Identify which cell holds the provided text, then report its (x, y) central coordinate. 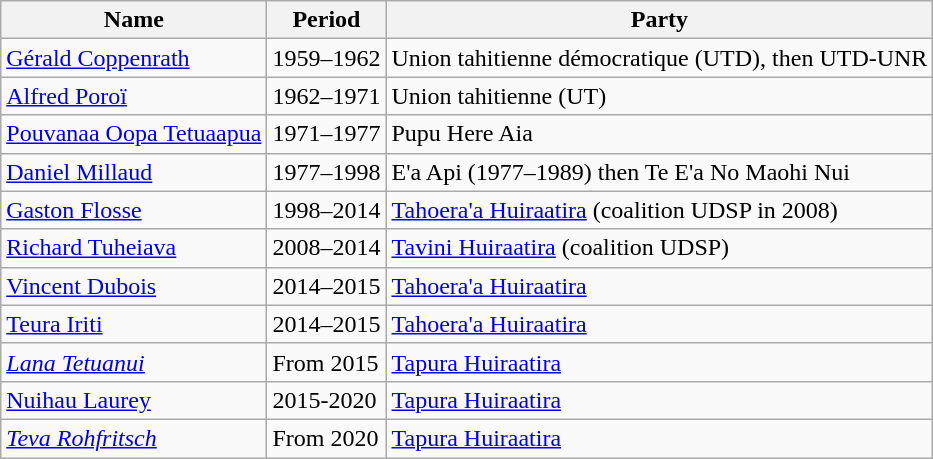
2008–2014 (326, 248)
Richard Tuheiava (134, 248)
Nuihau Laurey (134, 400)
Teura Iriti (134, 324)
Pupu Here Aia (660, 134)
Gaston Flosse (134, 210)
E'a Api (1977–1989) then Te E'a No Maohi Nui (660, 172)
Lana Tetuanui (134, 362)
Period (326, 20)
Teva Rohfritsch (134, 438)
Gérald Coppenrath (134, 58)
1977–1998 (326, 172)
Vincent Dubois (134, 286)
Daniel Millaud (134, 172)
Name (134, 20)
Party (660, 20)
Pouvanaa Oopa Tetuaapua (134, 134)
1998–2014 (326, 210)
Union tahitienne démocratique (UTD), then UTD-UNR (660, 58)
1971–1977 (326, 134)
Tahoera'a Huiraatira (coalition UDSP in 2008) (660, 210)
1959–1962 (326, 58)
Union tahitienne (UT) (660, 96)
Alfred Poroï (134, 96)
From 2015 (326, 362)
1962–1971 (326, 96)
2015-2020 (326, 400)
Tavini Huiraatira (coalition UDSP) (660, 248)
From 2020 (326, 438)
